Detect which cell encompasses the target text, then output its [x, y] center coordinate. 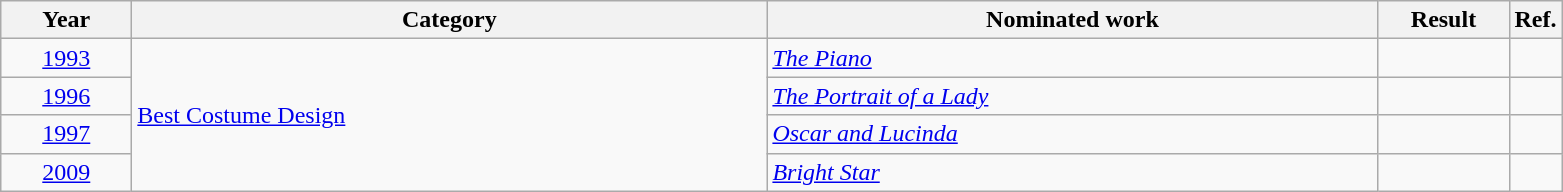
1996 [66, 96]
1997 [66, 134]
The Piano [1072, 58]
Nominated work [1072, 20]
Category [450, 20]
Year [66, 20]
Best Costume Design [450, 115]
1993 [66, 58]
2009 [66, 172]
The Portrait of a Lady [1072, 96]
Ref. [1536, 20]
Oscar and Lucinda [1072, 134]
Bright Star [1072, 172]
Result [1444, 20]
